Search for the cell housing the specified text and yield its (X, Y) center coordinate. 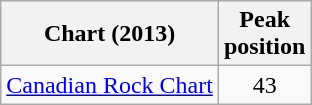
Chart (2013) (110, 34)
Canadian Rock Chart (110, 85)
43 (264, 85)
Peakposition (264, 34)
